Detect which cell encompasses the target text, then output its (X, Y) center coordinate. 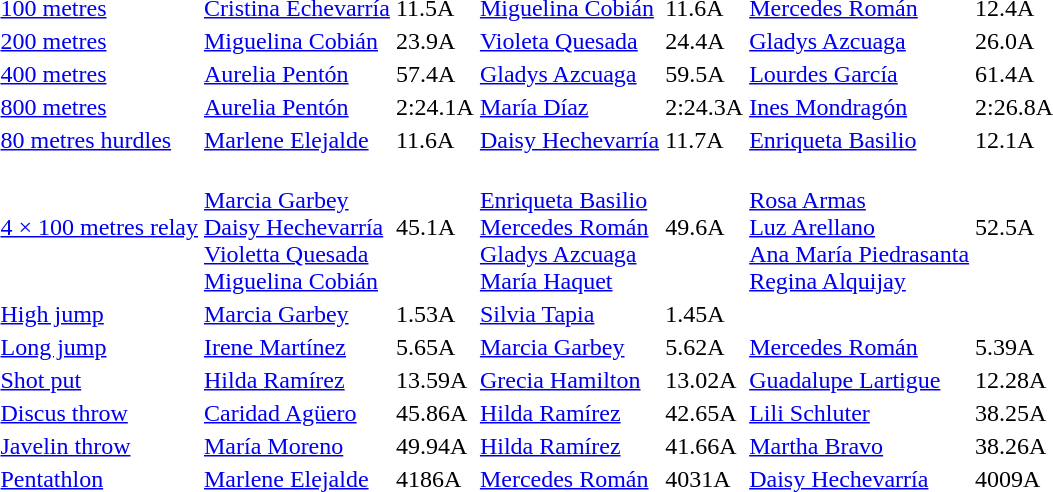
Miguelina Cobián (296, 41)
24.4A (704, 41)
Grecia Hamilton (569, 380)
Irene Martínez (296, 347)
57.4A (434, 74)
49.6A (704, 227)
11.6A (434, 140)
45.86A (434, 413)
Caridad Agüero (296, 413)
1.53A (434, 314)
Violeta Quesada (569, 41)
Martha Bravo (860, 446)
1.45A (704, 314)
59.5A (704, 74)
Silvia Tapia (569, 314)
Mercedes Román (860, 347)
María Moreno (296, 446)
2:24.1A (434, 107)
Lourdes García (860, 74)
11.7A (704, 140)
41.66A (704, 446)
13.59A (434, 380)
Enriqueta Basilio (860, 140)
5.62A (704, 347)
Enriqueta BasilioMercedes RománGladys AzcuagaMaría Haquet (569, 227)
Marlene Elejalde (296, 140)
Marcia GarbeyDaisy HechevarríaVioletta QuesadaMiguelina Cobián (296, 227)
45.1A (434, 227)
Lili Schluter (860, 413)
23.9A (434, 41)
5.65A (434, 347)
13.02A (704, 380)
49.94A (434, 446)
2:24.3A (704, 107)
42.65A (704, 413)
María Díaz (569, 107)
Ines Mondragón (860, 107)
Rosa ArmasLuz ArellanoAna María PiedrasantaRegina Alquijay (860, 227)
Guadalupe Lartigue (860, 380)
Daisy Hechevarría (569, 140)
